Capture the cell that displays the provided text and extract its [x, y] central coordinate. 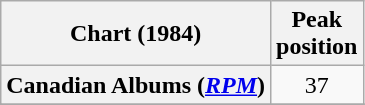
Canadian Albums (RPM) [136, 85]
Chart (1984) [136, 34]
Peak position [317, 34]
37 [317, 85]
